Scan for the cell matching the given text and deliver its (x, y) coordinate at center. 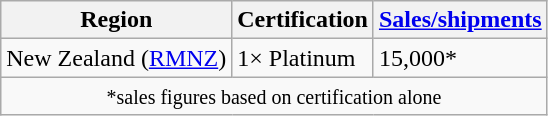
*sales figures based on certification alone (274, 96)
15,000* (460, 58)
Certification (303, 20)
1× Platinum (303, 58)
New Zealand (RMNZ) (116, 58)
Region (116, 20)
Sales/shipments (460, 20)
